Return [X, Y] of the center of cell containing provided text 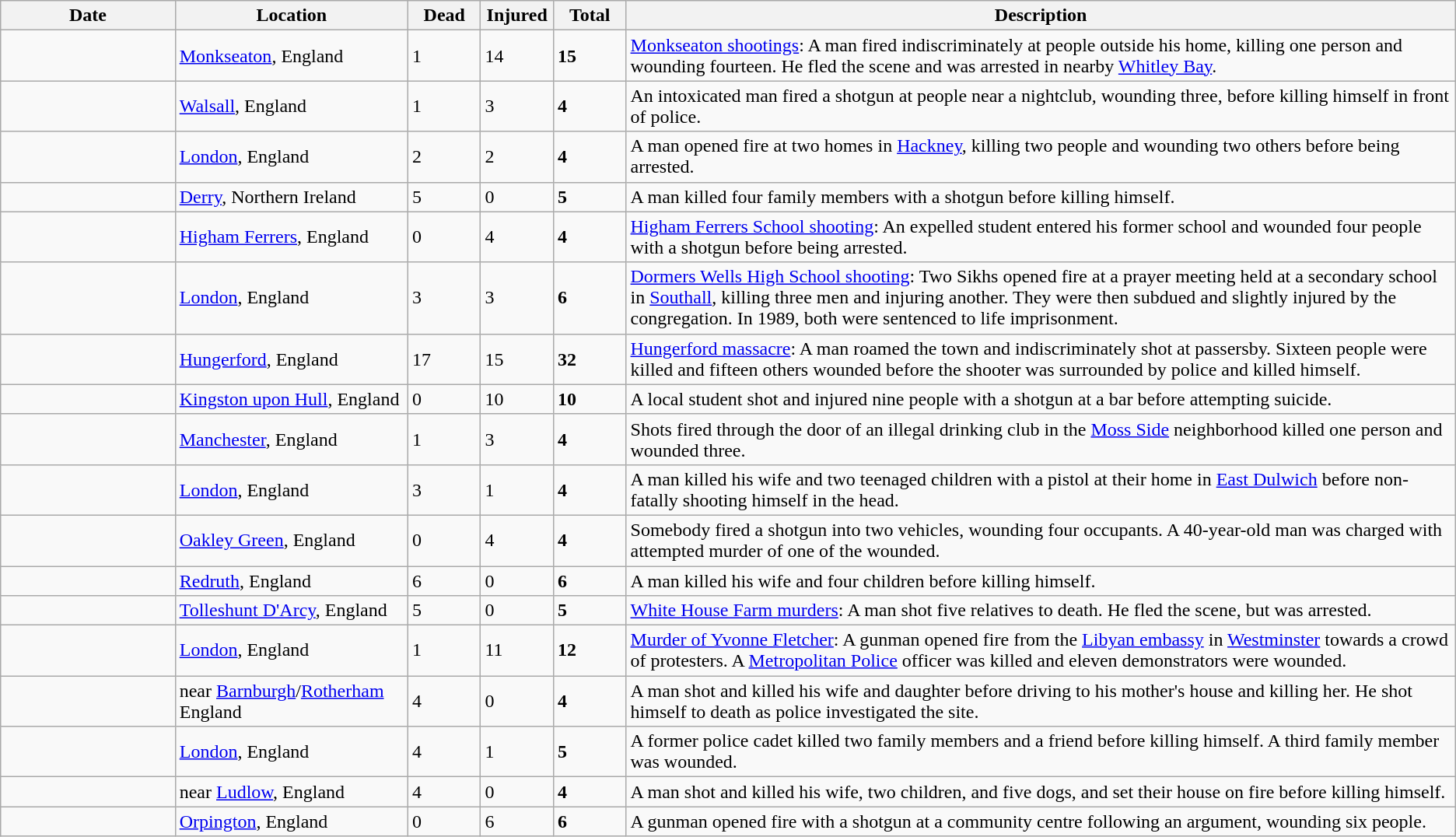
A man killed four family members with a shotgun before killing himself. [1041, 197]
11 [517, 650]
A man killed his wife and two teenaged children with a pistol at their home in East Dulwich before non-fatally shooting himself in the head. [1041, 490]
Higham Ferrers, England [291, 236]
Derry, Northern Ireland [291, 197]
17 [444, 359]
32 [590, 359]
A man shot and killed his wife, two children, and five dogs, and set their house on fire before killing himself. [1041, 792]
Higham Ferrers School shooting: An expelled student entered his former school and wounded four people with a shotgun before being arrested. [1041, 236]
A local student shot and injured nine people with a shotgun at a bar before attempting suicide. [1041, 399]
Oakley Green, England [291, 540]
Somebody fired a shotgun into two vehicles, wounding four occupants. A 40-year-old man was charged with attempted murder of one of the wounded. [1041, 540]
Total [590, 16]
Hungerford, England [291, 359]
Location [291, 16]
A man opened fire at two homes in Hackney, killing two people and wounding two others before being arrested. [1041, 157]
Orpington, England [291, 821]
near Barnburgh/Rotherham England [291, 702]
Walsall, England [291, 106]
Description [1041, 16]
12 [590, 650]
Redruth, England [291, 581]
An intoxicated man fired a shotgun at people near a nightclub, wounding three, before killing himself in front of police. [1041, 106]
14 [517, 56]
near Ludlow, England [291, 792]
A former police cadet killed two family members and a friend before killing himself. A third family member was wounded. [1041, 751]
A gunman opened fire with a shotgun at a community centre following an argument, wounding six people. [1041, 821]
Injured [517, 16]
Tolleshunt D'Arcy, England [291, 611]
Shots fired through the door of an illegal drinking club in the Moss Side neighborhood killed one person and wounded three. [1041, 439]
Dead [444, 16]
Monkseaton, England [291, 56]
Date [88, 16]
White House Farm murders: A man shot five relatives to death. He fled the scene, but was arrested. [1041, 611]
A man killed his wife and four children before killing himself. [1041, 581]
Kingston upon Hull, England [291, 399]
Manchester, England [291, 439]
